Provide the (X, Y) coordinate of the cell's center where the given text is located.  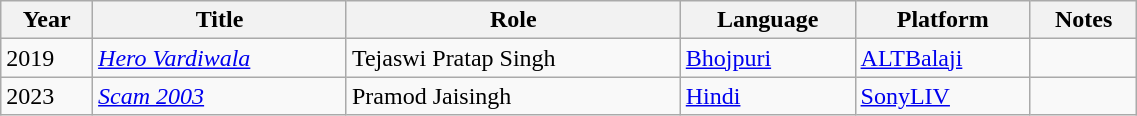
Scam 2003 (220, 96)
2019 (47, 58)
2023 (47, 96)
ALTBalaji (942, 58)
Notes (1083, 20)
SonyLIV (942, 96)
Tejaswi Pratap Singh (513, 58)
Title (220, 20)
Language (768, 20)
Platform (942, 20)
Role (513, 20)
Bhojpuri (768, 58)
Pramod Jaisingh (513, 96)
Hindi (768, 96)
Hero Vardiwala (220, 58)
Year (47, 20)
